Return the (X, Y) coordinate for the center point of the cell that contains the specified text.  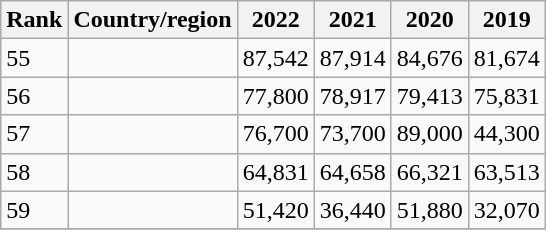
56 (34, 96)
2021 (352, 20)
84,676 (430, 58)
58 (34, 172)
2022 (276, 20)
75,831 (506, 96)
51,420 (276, 210)
73,700 (352, 134)
87,914 (352, 58)
Country/region (152, 20)
44,300 (506, 134)
89,000 (430, 134)
76,700 (276, 134)
66,321 (430, 172)
32,070 (506, 210)
59 (34, 210)
64,658 (352, 172)
77,800 (276, 96)
Rank (34, 20)
55 (34, 58)
2020 (430, 20)
87,542 (276, 58)
51,880 (430, 210)
36,440 (352, 210)
81,674 (506, 58)
2019 (506, 20)
57 (34, 134)
79,413 (430, 96)
63,513 (506, 172)
78,917 (352, 96)
64,831 (276, 172)
